Detect which cell encompasses the target text, then output its (X, Y) center coordinate. 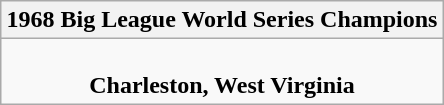
Charleston, West Virginia (222, 72)
1968 Big League World Series Champions (222, 20)
